For the text-containing cell, return its midpoint in [X, Y] coordinate format. 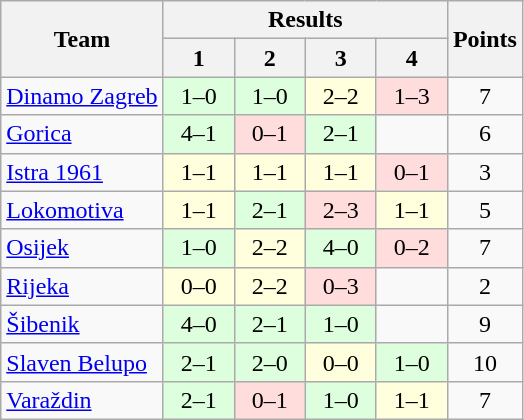
Results [305, 20]
2–3 [340, 210]
Šibenik [82, 324]
0–2 [412, 248]
4 [412, 58]
Team [82, 39]
5 [484, 210]
Rijeka [82, 286]
Varaždin [82, 400]
Lokomotiva [82, 210]
Osijek [82, 248]
Istra 1961 [82, 172]
6 [484, 134]
0–3 [340, 286]
2–0 [270, 362]
Gorica [82, 134]
1 [198, 58]
Slaven Belupo [82, 362]
1–3 [412, 96]
9 [484, 324]
4–1 [198, 134]
10 [484, 362]
Points [484, 39]
Dinamo Zagreb [82, 96]
